Capture the cell that displays the provided text and extract its (x, y) central coordinate. 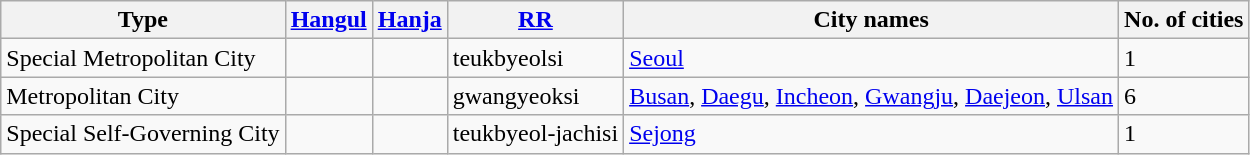
6 (1184, 96)
teukbyeol-jachisi (535, 134)
Seoul (872, 58)
Special Self-Governing City (143, 134)
gwangyeoksi (535, 96)
Sejong (872, 134)
Hanja (410, 20)
Type (143, 20)
Hangul (328, 20)
Special Metropolitan City (143, 58)
Metropolitan City (143, 96)
teukbyeolsi (535, 58)
Busan, Daegu, Incheon, Gwangju, Daejeon, Ulsan (872, 96)
No. of cities (1184, 20)
City names (872, 20)
RR (535, 20)
